Extract the (x, y) coordinate from the center of the cell holding the provided text.  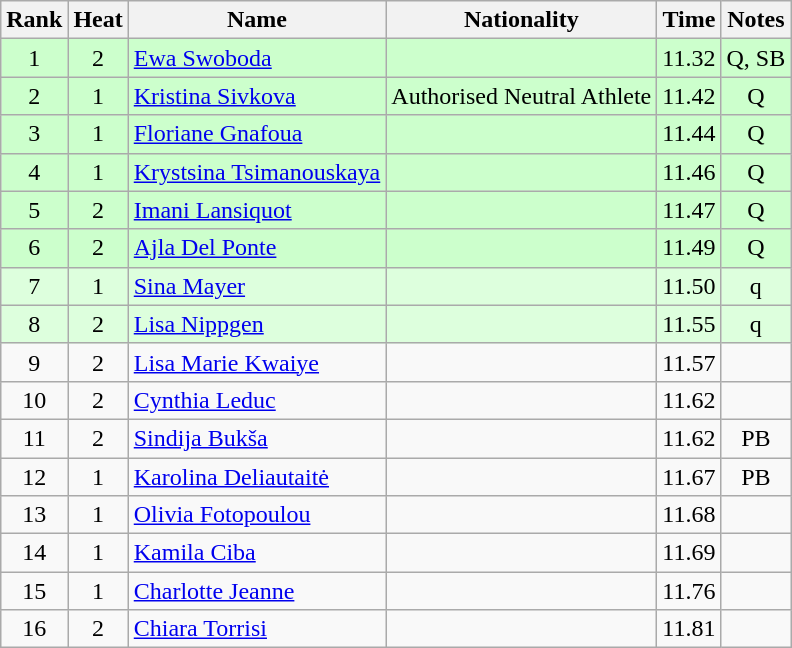
11.32 (689, 58)
11.68 (689, 515)
Imani Lansiquot (257, 210)
16 (34, 629)
11.76 (689, 591)
11.57 (689, 362)
10 (34, 400)
14 (34, 553)
Cynthia Leduc (257, 400)
7 (34, 286)
5 (34, 210)
11.42 (689, 96)
Kamila Ciba (257, 553)
Charlotte Jeanne (257, 591)
11.69 (689, 553)
8 (34, 324)
11.67 (689, 477)
Lisa Marie Kwaiye (257, 362)
Kristina Sivkova (257, 96)
Sina Mayer (257, 286)
Lisa Nippgen (257, 324)
Floriane Gnafoua (257, 134)
11.55 (689, 324)
Rank (34, 20)
13 (34, 515)
Q, SB (756, 58)
Karolina Deliautaitė (257, 477)
11 (34, 438)
Krystsina Tsimanouskaya (257, 172)
15 (34, 591)
3 (34, 134)
Sindija Bukša (257, 438)
Notes (756, 20)
11.47 (689, 210)
Name (257, 20)
4 (34, 172)
11.49 (689, 248)
11.44 (689, 134)
Ajla Del Ponte (257, 248)
6 (34, 248)
Authorised Neutral Athlete (522, 96)
Time (689, 20)
Olivia Fotopoulou (257, 515)
11.46 (689, 172)
Ewa Swoboda (257, 58)
Chiara Torrisi (257, 629)
11.50 (689, 286)
9 (34, 362)
Heat (98, 20)
Nationality (522, 20)
12 (34, 477)
11.81 (689, 629)
